Identify which cell holds the provided text, then report its (X, Y) central coordinate. 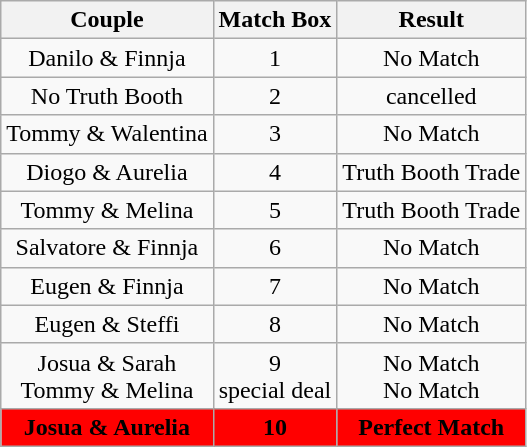
7 (275, 286)
Couple (107, 20)
Tommy & Walentina (107, 134)
3 (275, 134)
Eugen & Steffi (107, 324)
9special deal (275, 376)
Josua & Aurelia (107, 427)
10 (275, 427)
Danilo & Finnja (107, 58)
4 (275, 172)
Perfect Match (432, 427)
Josua & SarahTommy & Melina (107, 376)
5 (275, 210)
No Truth Booth (107, 96)
No MatchNo Match (432, 376)
6 (275, 248)
2 (275, 96)
Diogo & Aurelia (107, 172)
Salvatore & Finnja (107, 248)
1 (275, 58)
Result (432, 20)
Match Box (275, 20)
8 (275, 324)
cancelled (432, 96)
Tommy & Melina (107, 210)
Eugen & Finnja (107, 286)
